Return the [x, y] coordinate for the center point of the cell that contains the specified text.  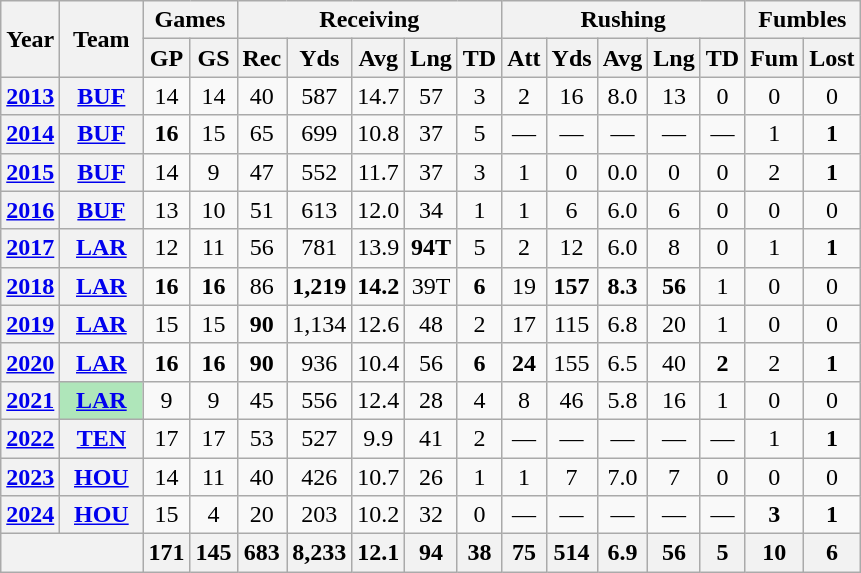
8.0 [622, 96]
781 [320, 248]
TEN [102, 438]
2017 [30, 248]
14.2 [378, 286]
10.4 [378, 362]
45 [262, 400]
556 [320, 400]
Lost [832, 58]
48 [431, 324]
47 [262, 172]
12.0 [378, 210]
587 [320, 96]
26 [431, 477]
5.8 [622, 400]
699 [320, 134]
11.7 [378, 172]
51 [262, 210]
94 [431, 553]
6.9 [622, 553]
157 [572, 286]
9.9 [378, 438]
Fumbles [802, 20]
14.7 [378, 96]
203 [320, 515]
24 [524, 362]
1,134 [320, 324]
6.8 [622, 324]
Receiving [370, 20]
613 [320, 210]
10.8 [378, 134]
GS [214, 58]
8.3 [622, 286]
2021 [30, 400]
53 [262, 438]
12.1 [378, 553]
514 [572, 553]
28 [431, 400]
426 [320, 477]
1,219 [320, 286]
38 [479, 553]
2020 [30, 362]
936 [320, 362]
7.0 [622, 477]
527 [320, 438]
Fum [774, 58]
115 [572, 324]
Rec [262, 58]
Games [190, 20]
65 [262, 134]
8,233 [320, 553]
86 [262, 286]
41 [431, 438]
94T [431, 248]
2016 [30, 210]
Att [524, 58]
2013 [30, 96]
39T [431, 286]
75 [524, 553]
0.0 [622, 172]
32 [431, 515]
171 [166, 553]
2018 [30, 286]
Year [30, 39]
2024 [30, 515]
6.5 [622, 362]
2015 [30, 172]
12.4 [378, 400]
Rushing [624, 20]
2014 [30, 134]
12.6 [378, 324]
552 [320, 172]
10.7 [378, 477]
683 [262, 553]
10.2 [378, 515]
2019 [30, 324]
2023 [30, 477]
2022 [30, 438]
155 [572, 362]
57 [431, 96]
145 [214, 553]
Team [102, 39]
34 [431, 210]
13.9 [378, 248]
19 [524, 286]
46 [572, 400]
GP [166, 58]
